Search for the cell housing the specified text and yield its (x, y) center coordinate. 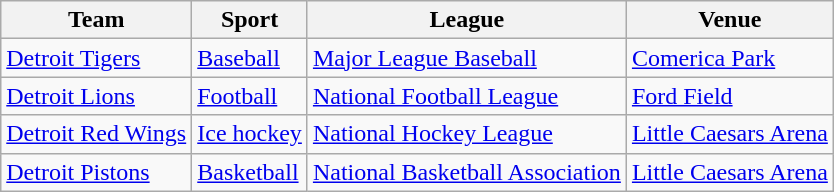
Detroit Tigers (96, 58)
Detroit Pistons (96, 172)
Comerica Park (730, 58)
Ford Field (730, 96)
Major League Baseball (466, 58)
National Hockey League (466, 134)
Football (250, 96)
Venue (730, 20)
Ice hockey (250, 134)
Basketball (250, 172)
League (466, 20)
National Basketball Association (466, 172)
Detroit Red Wings (96, 134)
Team (96, 20)
Sport (250, 20)
Detroit Lions (96, 96)
Baseball (250, 58)
National Football League (466, 96)
